Return (x, y) of the center of cell containing provided text 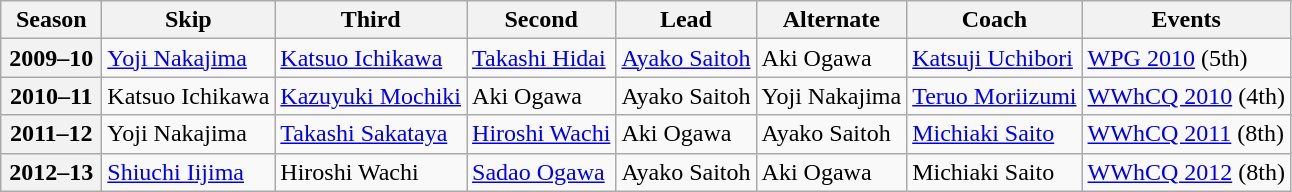
Skip (188, 20)
Season (52, 20)
Lead (686, 20)
Coach (994, 20)
WPG 2010 (5th) (1186, 58)
Kazuyuki Mochiki (371, 96)
Takashi Sakataya (371, 134)
Shiuchi Iijima (188, 172)
2011–12 (52, 134)
Alternate (832, 20)
WWhCQ 2012 (8th) (1186, 172)
2012–13 (52, 172)
Takashi Hidai (542, 58)
Teruo Moriizumi (994, 96)
Second (542, 20)
WWhCQ 2010 (4th) (1186, 96)
WWhCQ 2011 (8th) (1186, 134)
2009–10 (52, 58)
Third (371, 20)
Katsuji Uchibori (994, 58)
2010–11 (52, 96)
Events (1186, 20)
Sadao Ogawa (542, 172)
